Determine the [x, y] coordinate at the center of the cell enclosing the given text.  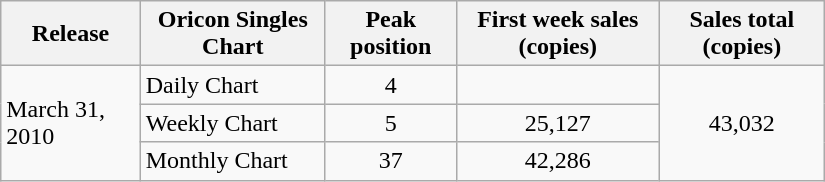
Oricon Singles Chart [232, 34]
4 [390, 85]
Release [70, 34]
Peak position [390, 34]
Weekly Chart [232, 123]
25,127 [558, 123]
First week sales (copies) [558, 34]
5 [390, 123]
Sales total (copies) [742, 34]
March 31, 2010 [70, 123]
43,032 [742, 123]
37 [390, 161]
Daily Chart [232, 85]
42,286 [558, 161]
Monthly Chart [232, 161]
